Detect which cell encompasses the target text, then output its [X, Y] center coordinate. 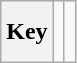
Key [27, 32]
